Capture the cell that displays the provided text and extract its (X, Y) central coordinate. 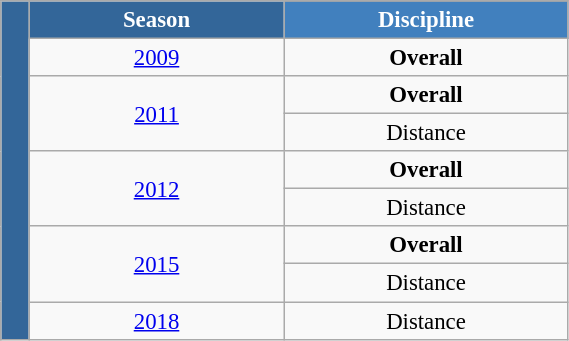
2012 (156, 188)
2009 (156, 58)
Discipline (426, 20)
Season (156, 20)
2011 (156, 114)
2018 (156, 321)
2015 (156, 264)
